Determine the [x, y] coordinate at the center of the cell enclosing the given text.  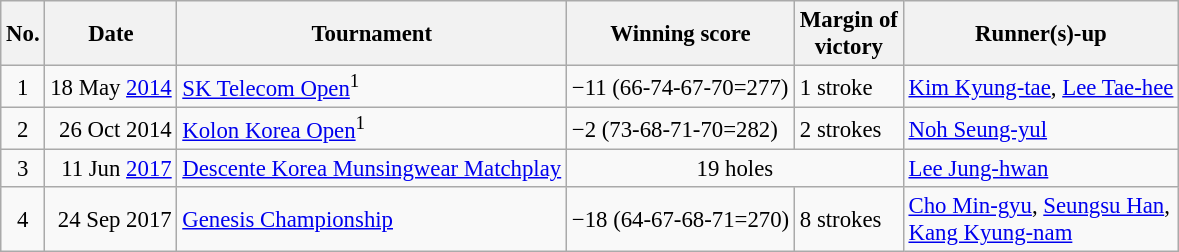
Kolon Korea Open1 [372, 129]
Tournament [372, 34]
Runner(s)-up [1041, 34]
18 May 2014 [111, 87]
Noh Seung-yul [1041, 129]
SK Telecom Open1 [372, 87]
−2 (73-68-71-70=282) [681, 129]
Lee Jung-hwan [1041, 169]
−11 (66-74-67-70=277) [681, 87]
1 [23, 87]
No. [23, 34]
2 strokes [850, 129]
26 Oct 2014 [111, 129]
1 stroke [850, 87]
Winning score [681, 34]
19 holes [736, 169]
Descente Korea Munsingwear Matchplay [372, 169]
11 Jun 2017 [111, 169]
Date [111, 34]
Kim Kyung-tae, Lee Tae-hee [1041, 87]
2 [23, 129]
Margin ofvictory [850, 34]
3 [23, 169]
